Extract the [x, y] coordinate from the center of the cell holding the provided text.  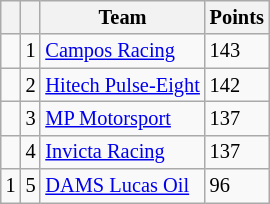
2 [31, 85]
4 [31, 152]
Campos Racing [122, 51]
Team [122, 17]
Points [237, 17]
3 [31, 118]
DAMS Lucas Oil [122, 186]
Invicta Racing [122, 152]
143 [237, 51]
Hitech Pulse-Eight [122, 85]
5 [31, 186]
142 [237, 85]
96 [237, 186]
MP Motorsport [122, 118]
